Provide the [x, y] coordinate of the cell's center where the given text is located.  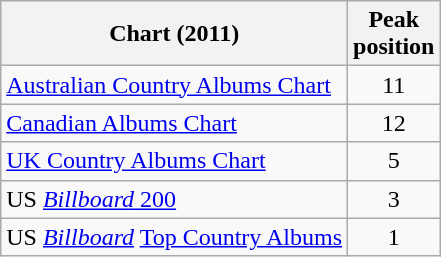
3 [394, 199]
12 [394, 123]
Canadian Albums Chart [174, 123]
Peakposition [394, 34]
5 [394, 161]
Chart (2011) [174, 34]
1 [394, 237]
11 [394, 85]
US Billboard Top Country Albums [174, 237]
Australian Country Albums Chart [174, 85]
UK Country Albums Chart [174, 161]
US Billboard 200 [174, 199]
